From the cell containing the given text, extract its center point as [x, y] coordinate. 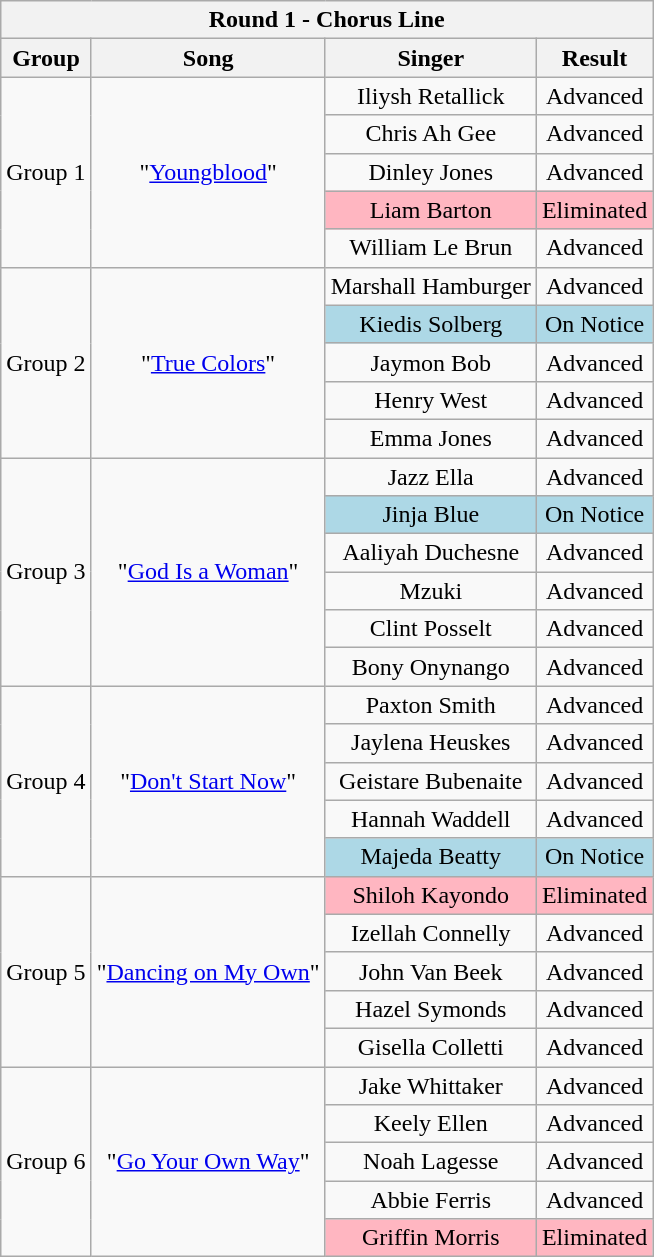
Mzuki [430, 591]
Abbie Ferris [430, 1200]
Group 1 [46, 172]
Henry West [430, 400]
Emma Jones [430, 438]
Hazel Symonds [430, 1009]
Hannah Waddell [430, 819]
"Don't Start Now" [208, 781]
William Le Brun [430, 248]
Noah Lagesse [430, 1162]
Dinley Jones [430, 172]
Jinja Blue [430, 515]
Song [208, 58]
Singer [430, 58]
Result [594, 58]
"Dancing on My Own" [208, 971]
Bony Onynango [430, 667]
"True Colors" [208, 362]
Kiedis Solberg [430, 324]
Keely Ellen [430, 1124]
Paxton Smith [430, 705]
Clint Posselt [430, 629]
Shiloh Kayondo [430, 895]
Izellah Connelly [430, 933]
Group 6 [46, 1161]
Iliysh Retallick [430, 96]
Jake Whittaker [430, 1085]
Group 3 [46, 572]
Liam Barton [430, 210]
Round 1 - Chorus Line [327, 20]
"God Is a Woman" [208, 572]
Group 5 [46, 971]
John Van Beek [430, 971]
"Go Your Own Way" [208, 1161]
Geistare Bubenaite [430, 781]
Marshall Hamburger [430, 286]
Gisella Colletti [430, 1047]
Jaylena Heuskes [430, 743]
Aaliyah Duchesne [430, 553]
Jazz Ella [430, 477]
"Youngblood" [208, 172]
Majeda Beatty [430, 857]
Group 2 [46, 362]
Group 4 [46, 781]
Jaymon Bob [430, 362]
Group [46, 58]
Chris Ah Gee [430, 134]
Griffin Morris [430, 1238]
